Provide the (X, Y) coordinate of the cell's center where the given text is located.  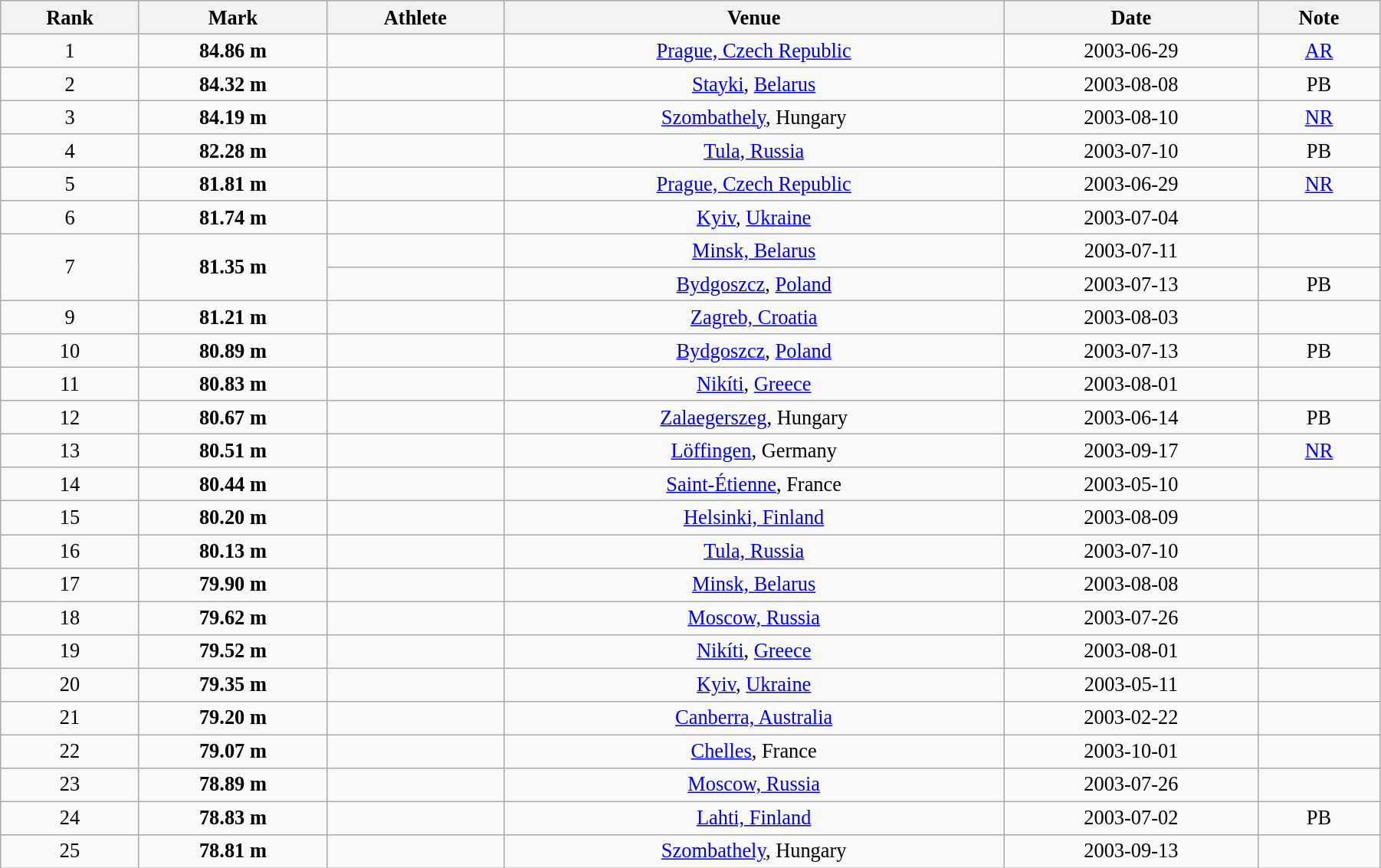
Venue (754, 17)
80.83 m (233, 384)
Mark (233, 17)
17 (71, 585)
Note (1320, 17)
84.86 m (233, 51)
21 (71, 718)
Zalaegerszeg, Hungary (754, 418)
79.35 m (233, 684)
AR (1320, 51)
Canberra, Australia (754, 718)
2003-07-04 (1131, 218)
2003-05-10 (1131, 484)
2003-09-17 (1131, 450)
Löffingen, Germany (754, 450)
78.81 m (233, 851)
Athlete (415, 17)
Rank (71, 17)
25 (71, 851)
2003-08-10 (1131, 117)
9 (71, 317)
80.13 m (233, 551)
3 (71, 117)
18 (71, 617)
11 (71, 384)
84.19 m (233, 117)
Lahti, Finland (754, 817)
81.21 m (233, 317)
80.20 m (233, 518)
14 (71, 484)
22 (71, 751)
79.07 m (233, 751)
81.35 m (233, 267)
6 (71, 218)
2003-10-01 (1131, 751)
16 (71, 551)
78.83 m (233, 817)
15 (71, 518)
1 (71, 51)
2003-08-09 (1131, 518)
2003-07-11 (1131, 251)
2 (71, 84)
Date (1131, 17)
2003-06-14 (1131, 418)
13 (71, 450)
Saint-Étienne, France (754, 484)
19 (71, 651)
79.62 m (233, 617)
79.20 m (233, 718)
2003-09-13 (1131, 851)
80.44 m (233, 484)
2003-08-03 (1131, 317)
2003-07-02 (1131, 817)
23 (71, 784)
81.74 m (233, 218)
2003-05-11 (1131, 684)
12 (71, 418)
Zagreb, Croatia (754, 317)
10 (71, 351)
Chelles, France (754, 751)
80.51 m (233, 450)
80.89 m (233, 351)
2003-02-22 (1131, 718)
7 (71, 267)
5 (71, 184)
24 (71, 817)
79.52 m (233, 651)
Helsinki, Finland (754, 518)
78.89 m (233, 784)
80.67 m (233, 418)
81.81 m (233, 184)
79.90 m (233, 585)
82.28 m (233, 151)
4 (71, 151)
84.32 m (233, 84)
20 (71, 684)
Stayki, Belarus (754, 84)
